Output the (x, y) coordinate of the center of the cell containing the given text.  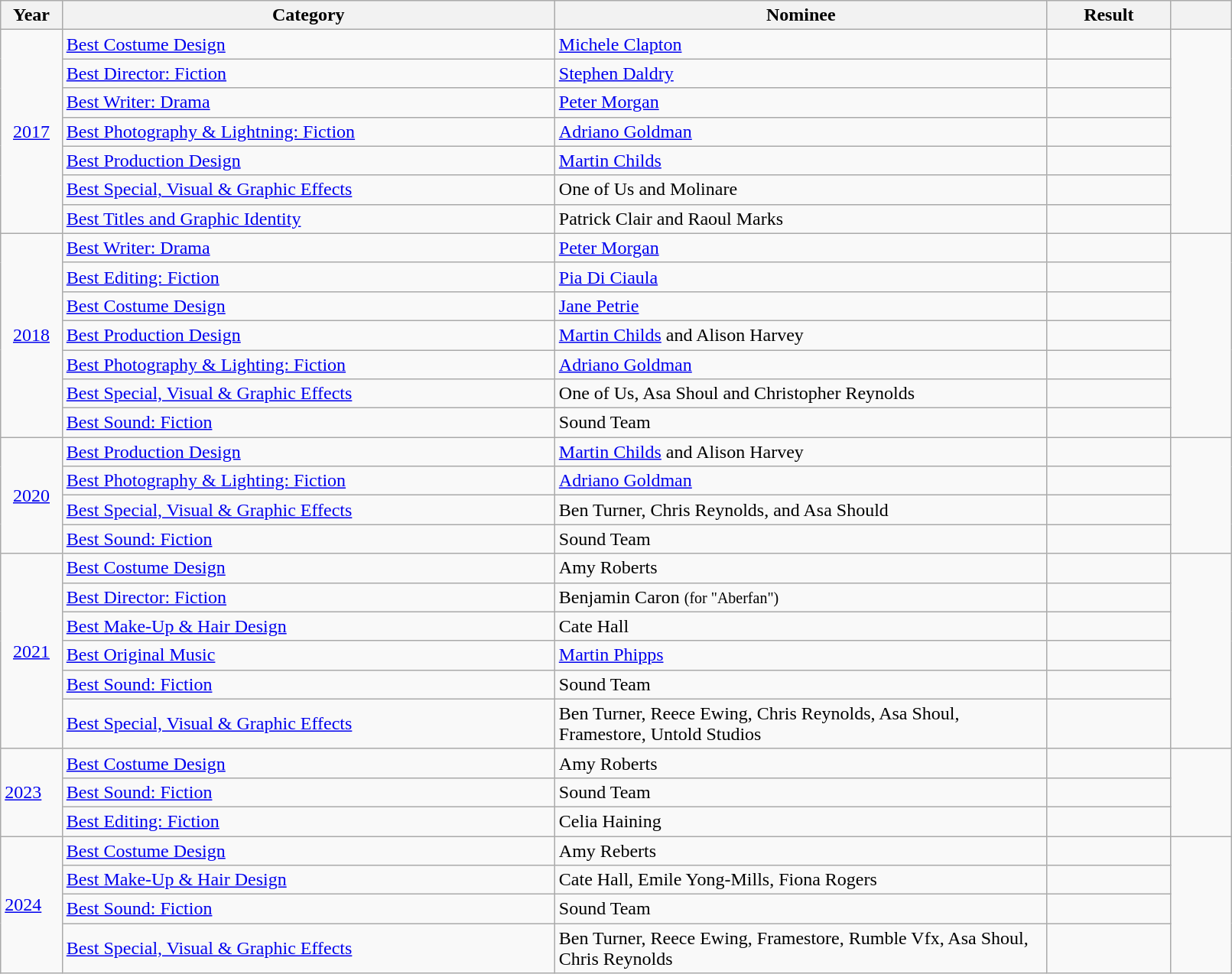
Amy Reberts (801, 851)
2020 (31, 495)
Ben Turner, Reece Ewing, Framestore, Rumble Vfx, Asa Shoul, Chris Reynolds (801, 948)
2018 (31, 335)
Celia Haining (801, 821)
Martin Phipps (801, 655)
2017 (31, 131)
Pia Di Ciaula (801, 277)
Patrick Clair and Raoul Marks (801, 219)
Michele Clapton (801, 44)
Nominee (801, 15)
Best Original Music (308, 655)
2023 (31, 792)
Cate Hall (801, 626)
One of Us and Molinare (801, 190)
Stephen Daldry (801, 73)
Best Photography & Lightning: Fiction (308, 131)
Year (31, 15)
2021 (31, 651)
Benjamin Caron (for "Aberfan") (801, 597)
Best Titles and Graphic Identity (308, 219)
Ben Turner, Reece Ewing, Chris Reynolds, Asa Shoul, Framestore, Untold Studios (801, 723)
Cate Hall, Emile Yong-Mills, Fiona Rogers (801, 880)
Ben Turner, Chris Reynolds, and Asa Should (801, 510)
2024 (31, 905)
Martin Childs (801, 161)
Result (1109, 15)
One of Us, Asa Shoul and Christopher Reynolds (801, 394)
Category (308, 15)
Jane Petrie (801, 306)
